Return [x, y] of the center of cell containing provided text 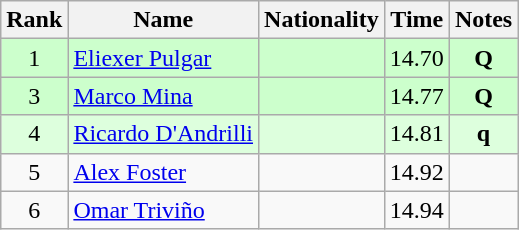
Marco Mina [164, 96]
q [483, 134]
5 [34, 172]
14.70 [416, 58]
6 [34, 210]
4 [34, 134]
14.94 [416, 210]
Alex Foster [164, 172]
Eliexer Pulgar [164, 58]
14.81 [416, 134]
Ricardo D'Andrilli [164, 134]
Omar Triviño [164, 210]
Time [416, 20]
Nationality [322, 20]
Rank [34, 20]
3 [34, 96]
Name [164, 20]
1 [34, 58]
14.92 [416, 172]
14.77 [416, 96]
Notes [483, 20]
